Return the (X, Y) coordinate for the center point of the cell that contains the specified text.  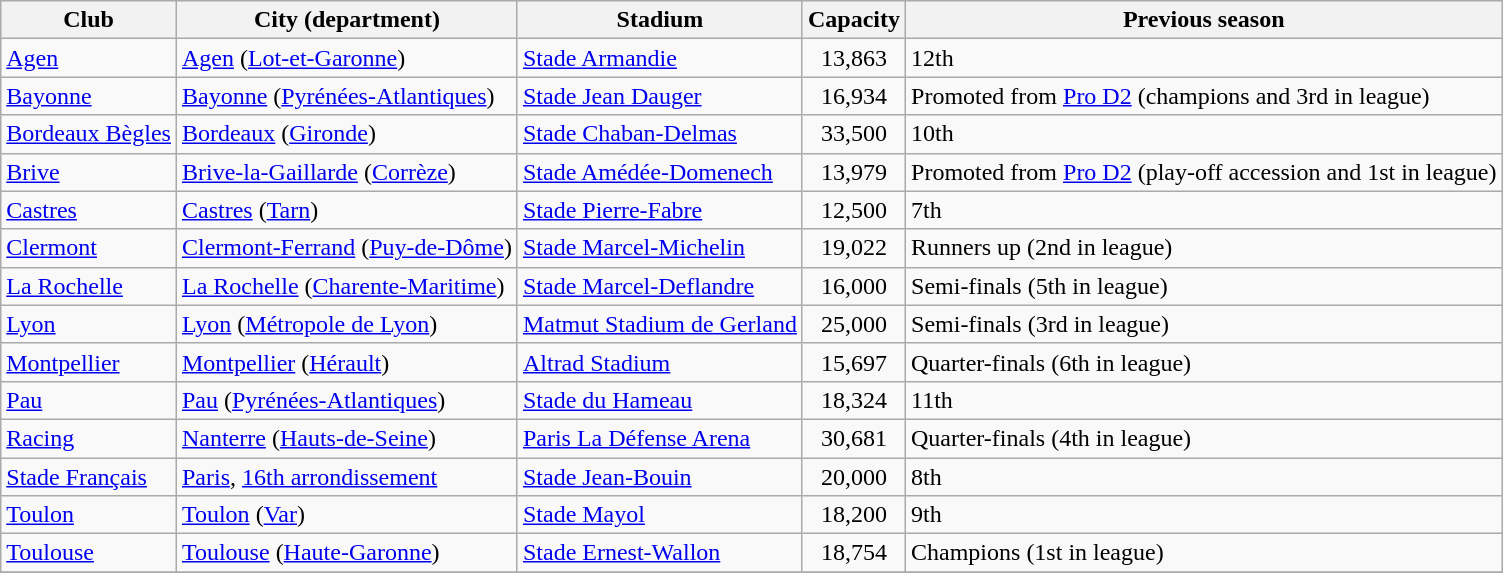
Lyon (Métropole de Lyon) (346, 324)
Stade Marcel-Michelin (660, 248)
Toulouse (Haute-Garonne) (346, 553)
Paris La Défense Arena (660, 438)
Altrad Stadium (660, 362)
La Rochelle (89, 286)
Lyon (89, 324)
Stade Pierre-Fabre (660, 210)
Quarter-finals (6th in league) (1204, 362)
16,000 (854, 286)
Clermont-Ferrand (Puy-de-Dôme) (346, 248)
12,500 (854, 210)
Castres (89, 210)
Racing (89, 438)
18,324 (854, 400)
Bordeaux Bègles (89, 134)
Agen (89, 58)
18,754 (854, 553)
Stade Jean Dauger (660, 96)
Previous season (1204, 20)
Toulouse (89, 553)
16,934 (854, 96)
La Rochelle (Charente-Maritime) (346, 286)
Club (89, 20)
Stade du Hameau (660, 400)
Stade Amédée-Domenech (660, 172)
Stade Armandie (660, 58)
30,681 (854, 438)
Brive-la-Gaillarde (Corrèze) (346, 172)
Promoted from Pro D2 (play-off accession and 1st in league) (1204, 172)
9th (1204, 515)
Toulon (Var) (346, 515)
City (department) (346, 20)
13,979 (854, 172)
7th (1204, 210)
Castres (Tarn) (346, 210)
Stade Ernest-Wallon (660, 553)
Brive (89, 172)
18,200 (854, 515)
Semi-finals (3rd in league) (1204, 324)
Montpellier (89, 362)
19,022 (854, 248)
Nanterre (Hauts-de-Seine) (346, 438)
12th (1204, 58)
25,000 (854, 324)
8th (1204, 477)
Semi-finals (5th in league) (1204, 286)
15,697 (854, 362)
13,863 (854, 58)
Pau (Pyrénées-Atlantiques) (346, 400)
Agen (Lot-et-Garonne) (346, 58)
Runners up (2nd in league) (1204, 248)
Capacity (854, 20)
Promoted from Pro D2 (champions and 3rd in league) (1204, 96)
Quarter-finals (4th in league) (1204, 438)
Bordeaux (Gironde) (346, 134)
Bayonne (89, 96)
33,500 (854, 134)
Stade Marcel-Deflandre (660, 286)
Champions (1st in league) (1204, 553)
Stade Mayol (660, 515)
Clermont (89, 248)
Montpellier (Hérault) (346, 362)
Matmut Stadium de Gerland (660, 324)
Bayonne (Pyrénées-Atlantiques) (346, 96)
10th (1204, 134)
Pau (89, 400)
Toulon (89, 515)
20,000 (854, 477)
Stade Chaban-Delmas (660, 134)
Stadium (660, 20)
11th (1204, 400)
Stade Français (89, 477)
Paris, 16th arrondissement (346, 477)
Stade Jean-Bouin (660, 477)
